Scan for the cell matching the given text and deliver its [X, Y] coordinate at center. 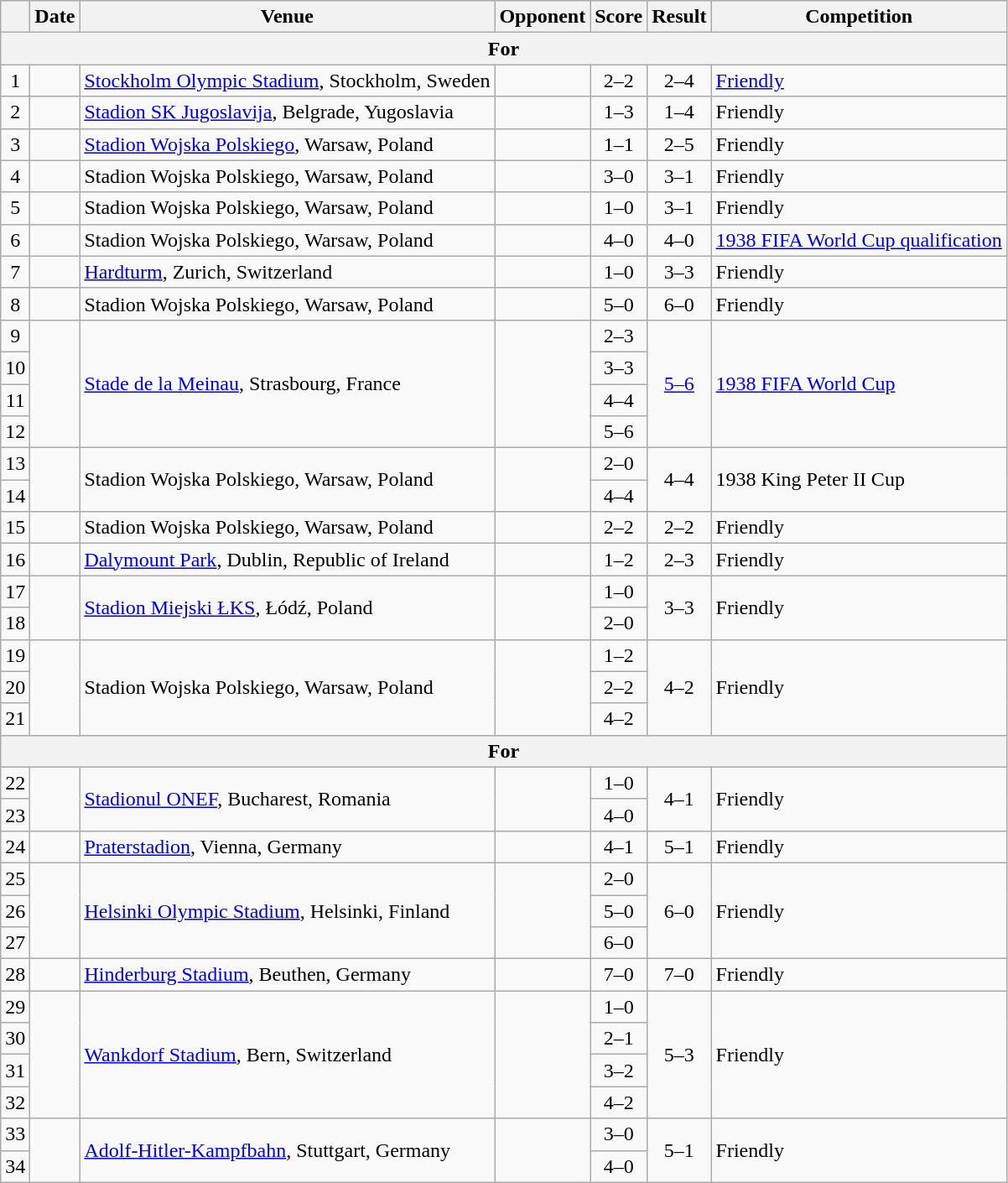
Date [55, 17]
25 [15, 878]
3 [15, 144]
Praterstadion, Vienna, Germany [287, 847]
10 [15, 367]
Stadion Miejski ŁKS, Łódź, Poland [287, 607]
1938 FIFA World Cup qualification [859, 240]
27 [15, 943]
3–2 [619, 1071]
2–1 [619, 1039]
15 [15, 528]
23 [15, 815]
22 [15, 783]
26 [15, 910]
33 [15, 1134]
21 [15, 719]
11 [15, 400]
9 [15, 336]
18 [15, 623]
2–4 [679, 81]
2–5 [679, 144]
4 [15, 176]
Stadionul ONEF, Bucharest, Romania [287, 799]
32 [15, 1102]
Hinderburg Stadium, Beuthen, Germany [287, 975]
31 [15, 1071]
Competition [859, 17]
Stadion SK Jugoslavija, Belgrade, Yugoslavia [287, 112]
1–4 [679, 112]
19 [15, 655]
Venue [287, 17]
1–1 [619, 144]
5–3 [679, 1055]
30 [15, 1039]
Score [619, 17]
Hardturm, Zurich, Switzerland [287, 272]
Opponent [543, 17]
13 [15, 464]
28 [15, 975]
Stockholm Olympic Stadium, Stockholm, Sweden [287, 81]
1–3 [619, 112]
Adolf-Hitler-Kampfbahn, Stuttgart, Germany [287, 1150]
8 [15, 304]
7 [15, 272]
2 [15, 112]
1938 King Peter II Cup [859, 480]
Stade de la Meinau, Strasbourg, France [287, 383]
1 [15, 81]
Dalymount Park, Dublin, Republic of Ireland [287, 560]
24 [15, 847]
17 [15, 591]
Wankdorf Stadium, Bern, Switzerland [287, 1055]
5 [15, 208]
Result [679, 17]
6 [15, 240]
16 [15, 560]
1938 FIFA World Cup [859, 383]
20 [15, 687]
Helsinki Olympic Stadium, Helsinki, Finland [287, 910]
29 [15, 1007]
12 [15, 432]
34 [15, 1166]
14 [15, 496]
